Capture the cell that displays the provided text and extract its [x, y] central coordinate. 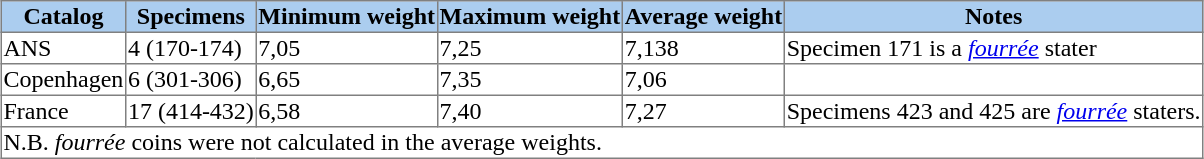
6,58 [346, 111]
7,05 [346, 48]
Maximum weight [530, 17]
7,06 [703, 80]
6,65 [346, 80]
7,35 [530, 80]
7,27 [703, 111]
17 (414-432) [191, 111]
N.B. fourrée coins were not calculated in the average weights. [602, 143]
Catalog [63, 17]
Notes [993, 17]
7,25 [530, 48]
Average weight [703, 17]
7,138 [703, 48]
7,40 [530, 111]
France [63, 111]
6 (301-306) [191, 80]
Minimum weight [346, 17]
Specimens [191, 17]
Specimen 171 is a fourrée stater [993, 48]
ANS [63, 48]
Copenhagen [63, 80]
Specimens 423 and 425 are fourrée staters. [993, 111]
4 (170-174) [191, 48]
